Output the [x, y] coordinate of the center of the cell containing the given text.  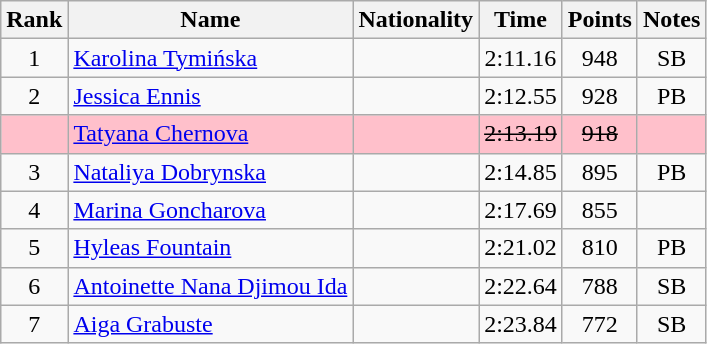
4 [34, 210]
Marina Goncharova [210, 210]
Antoinette Nana Djimou Ida [210, 286]
Tatyana Chernova [210, 134]
Karolina Tymińska [210, 58]
810 [600, 248]
Jessica Ennis [210, 96]
1 [34, 58]
Aiga Grabuste [210, 324]
6 [34, 286]
2:12.55 [521, 96]
2:22.64 [521, 286]
7 [34, 324]
Points [600, 20]
2:17.69 [521, 210]
895 [600, 172]
3 [34, 172]
948 [600, 58]
928 [600, 96]
Notes [671, 20]
772 [600, 324]
Hyleas Fountain [210, 248]
788 [600, 286]
2:21.02 [521, 248]
2:11.16 [521, 58]
855 [600, 210]
Nataliya Dobrynska [210, 172]
2 [34, 96]
5 [34, 248]
Nationality [416, 20]
2:23.84 [521, 324]
Rank [34, 20]
918 [600, 134]
Name [210, 20]
2:13.19 [521, 134]
2:14.85 [521, 172]
Time [521, 20]
